Find where the given text appears and provide that cell's center as (x, y) coordinate. 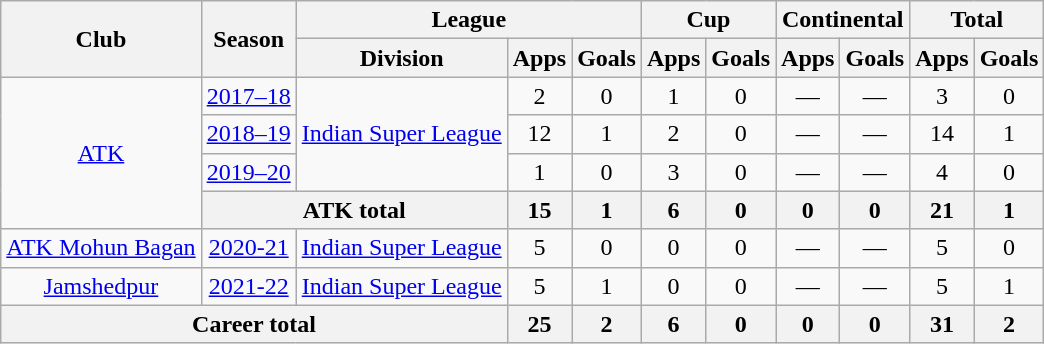
2017–18 (248, 96)
Cup (708, 20)
ATK (101, 153)
12 (539, 134)
Total (977, 20)
2021-22 (248, 286)
14 (942, 134)
31 (942, 324)
League (468, 20)
Division (402, 58)
Season (248, 39)
2018–19 (248, 134)
25 (539, 324)
Career total (254, 324)
Club (101, 39)
ATK Mohun Bagan (101, 248)
15 (539, 210)
Jamshedpur (101, 286)
Continental (843, 20)
2020-21 (248, 248)
2019–20 (248, 172)
ATK total (354, 210)
4 (942, 172)
21 (942, 210)
